Provide the [x, y] coordinate of the cell's center where the given text is located.  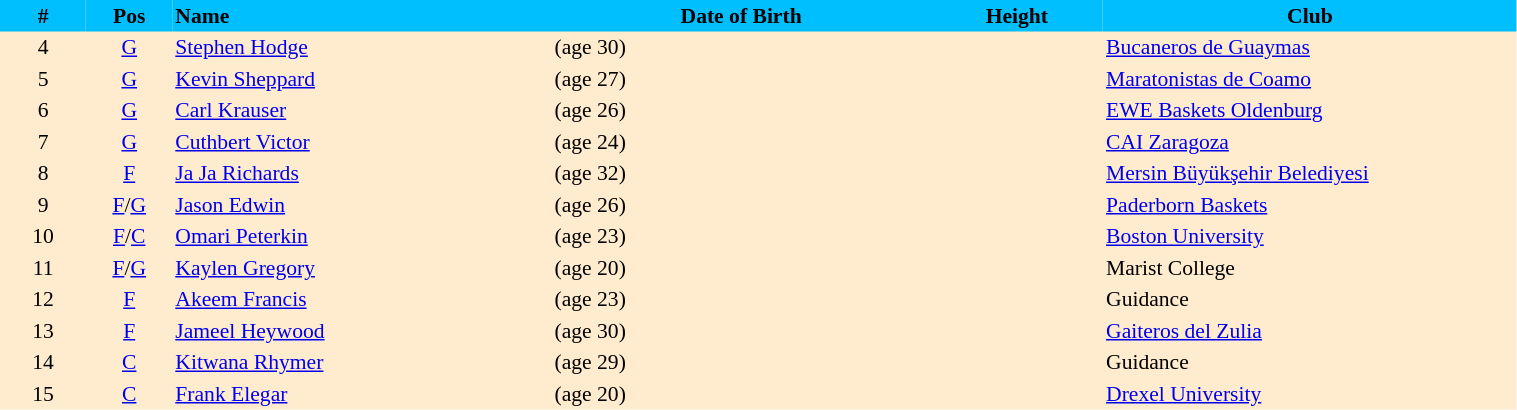
F/C [129, 236]
9 [43, 205]
Gaiteros del Zulia [1310, 331]
Jason Edwin [362, 205]
CAI Zaragoza [1310, 142]
(age 27) [742, 79]
Ja Ja Richards [362, 174]
Omari Peterkin [362, 236]
Club [1310, 16]
7 [43, 142]
Bucaneros de Guaymas [1310, 48]
Kevin Sheppard [362, 79]
Carl Krauser [362, 110]
Jameel Heywood [362, 331]
(age 32) [742, 174]
Kaylen Gregory [362, 268]
Name [362, 16]
Height [1017, 16]
10 [43, 236]
14 [43, 362]
Maratonistas de Coamo [1310, 79]
Frank Elegar [362, 394]
15 [43, 394]
8 [43, 174]
Akeem Francis [362, 300]
Cuthbert Victor [362, 142]
# [43, 16]
Stephen Hodge [362, 48]
Mersin Büyükşehir Belediyesi [1310, 174]
4 [43, 48]
6 [43, 110]
Kitwana Rhymer [362, 362]
5 [43, 79]
13 [43, 331]
(age 24) [742, 142]
EWE Baskets Oldenburg [1310, 110]
12 [43, 300]
11 [43, 268]
Paderborn Baskets [1310, 205]
Pos [129, 16]
Marist College [1310, 268]
Drexel University [1310, 394]
Boston University [1310, 236]
(age 29) [742, 362]
Date of Birth [742, 16]
